Scan for the cell matching the given text and deliver its (x, y) coordinate at center. 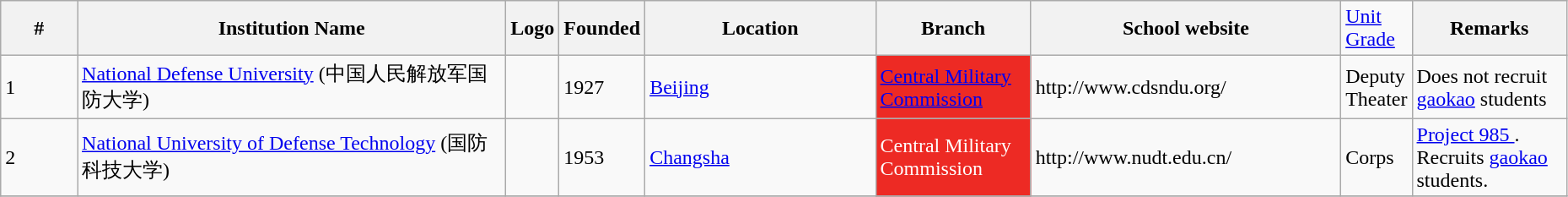
1953 (602, 157)
# (39, 29)
Corps (1377, 157)
http://www.cdsndu.org/ (1186, 87)
Deputy Theater (1377, 87)
1 (39, 87)
2 (39, 157)
National University of Defense Technology (国防科技大学) (292, 157)
Institution Name (292, 29)
Branch (953, 29)
Changsha (761, 157)
Beijing (761, 87)
Logo (533, 29)
Project 985 . Recruits gaokao students. (1490, 157)
School website (1186, 29)
Unit Grade (1377, 29)
Location (761, 29)
1927 (602, 87)
Does not recruit gaokao students (1490, 87)
National Defense University (中国人民解放军国防大学) (292, 87)
Founded (602, 29)
Remarks (1490, 29)
http://www.nudt.edu.cn/ (1186, 157)
